Find where the given text appears and provide that cell's center as [X, Y] coordinate. 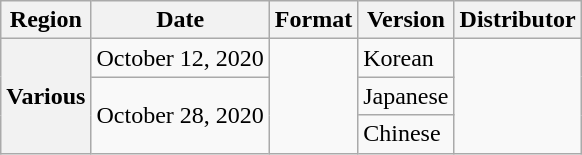
Version [406, 20]
Distributor [518, 20]
Format [313, 20]
Japanese [406, 96]
Region [46, 20]
Various [46, 96]
Korean [406, 58]
October 12, 2020 [180, 58]
Chinese [406, 134]
October 28, 2020 [180, 115]
Date [180, 20]
